Find where the given text appears and provide that cell's center as [x, y] coordinate. 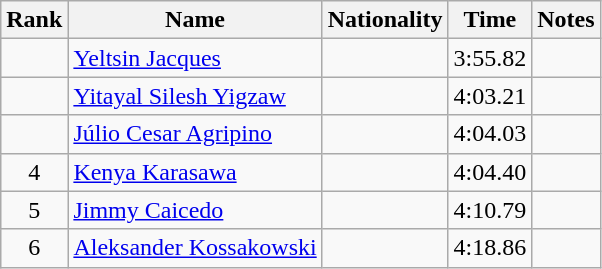
Aleksander Kossakowski [195, 248]
4:18.86 [490, 248]
Yeltsin Jacques [195, 58]
Nationality [385, 20]
6 [34, 248]
Yitayal Silesh Yigzaw [195, 96]
Notes [566, 20]
5 [34, 210]
4:03.21 [490, 96]
Time [490, 20]
4:04.40 [490, 172]
Rank [34, 20]
4:10.79 [490, 210]
Kenya Karasawa [195, 172]
Name [195, 20]
Júlio Cesar Agripino [195, 134]
3:55.82 [490, 58]
4 [34, 172]
Jimmy Caicedo [195, 210]
4:04.03 [490, 134]
